From the cell containing the given text, extract its center point as [X, Y] coordinate. 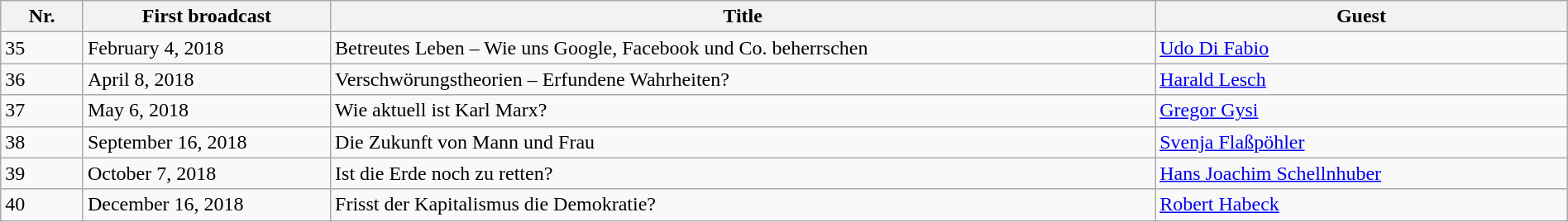
Hans Joachim Schellnhuber [1361, 173]
38 [42, 142]
September 16, 2018 [207, 142]
35 [42, 48]
Guest [1361, 17]
Gregor Gysi [1361, 111]
Svenja Flaßpöhler [1361, 142]
39 [42, 173]
October 7, 2018 [207, 173]
February 4, 2018 [207, 48]
Verschwörungstheorien – Erfundene Wahrheiten? [743, 79]
Udo Di Fabio [1361, 48]
First broadcast [207, 17]
Robert Habeck [1361, 205]
Title [743, 17]
December 16, 2018 [207, 205]
Die Zukunft von Mann und Frau [743, 142]
Frisst der Kapitalismus die Demokratie? [743, 205]
Harald Lesch [1361, 79]
April 8, 2018 [207, 79]
Ist die Erde noch zu retten? [743, 173]
Betreutes Leben – Wie uns Google, Facebook und Co. beherrschen [743, 48]
40 [42, 205]
Wie aktuell ist Karl Marx? [743, 111]
36 [42, 79]
37 [42, 111]
May 6, 2018 [207, 111]
Nr. [42, 17]
